From the cell containing the given text, extract its center point as (x, y) coordinate. 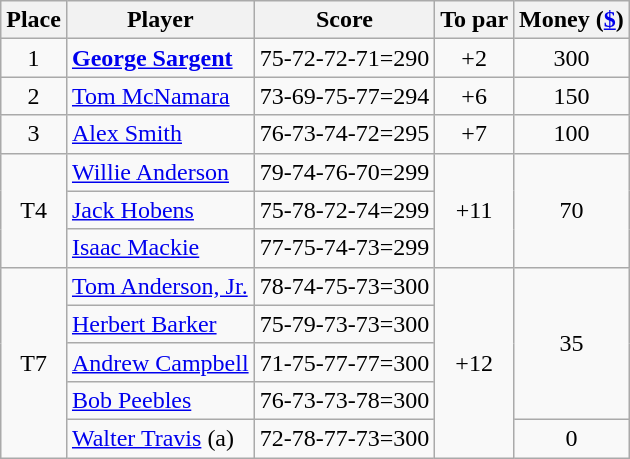
Herbert Barker (160, 324)
+6 (474, 96)
T7 (34, 362)
79-74-76-70=299 (344, 172)
Tom McNamara (160, 96)
+11 (474, 210)
71-75-77-77=300 (344, 362)
Andrew Campbell (160, 362)
73-69-75-77=294 (344, 96)
3 (34, 134)
+7 (474, 134)
76-73-74-72=295 (344, 134)
78-74-75-73=300 (344, 286)
100 (572, 134)
Jack Hobens (160, 210)
George Sargent (160, 58)
Willie Anderson (160, 172)
Place (34, 20)
Score (344, 20)
76-73-73-78=300 (344, 400)
To par (474, 20)
Isaac Mackie (160, 248)
T4 (34, 210)
Alex Smith (160, 134)
75-72-72-71=290 (344, 58)
+2 (474, 58)
2 (34, 96)
Money ($) (572, 20)
1 (34, 58)
75-79-73-73=300 (344, 324)
300 (572, 58)
0 (572, 438)
70 (572, 210)
Player (160, 20)
Tom Anderson, Jr. (160, 286)
Walter Travis (a) (160, 438)
Bob Peebles (160, 400)
77-75-74-73=299 (344, 248)
75-78-72-74=299 (344, 210)
+12 (474, 362)
72-78-77-73=300 (344, 438)
35 (572, 343)
150 (572, 96)
